Detect which cell encompasses the target text, then output its [x, y] center coordinate. 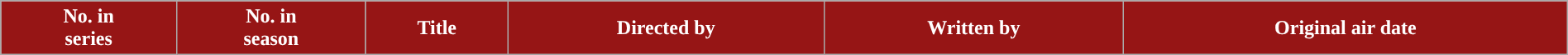
Original air date [1345, 28]
Directed by [666, 28]
Title [437, 28]
No. in series [89, 28]
No. in season [271, 28]
Written by [973, 28]
